Return [X, Y] of the center of cell containing provided text 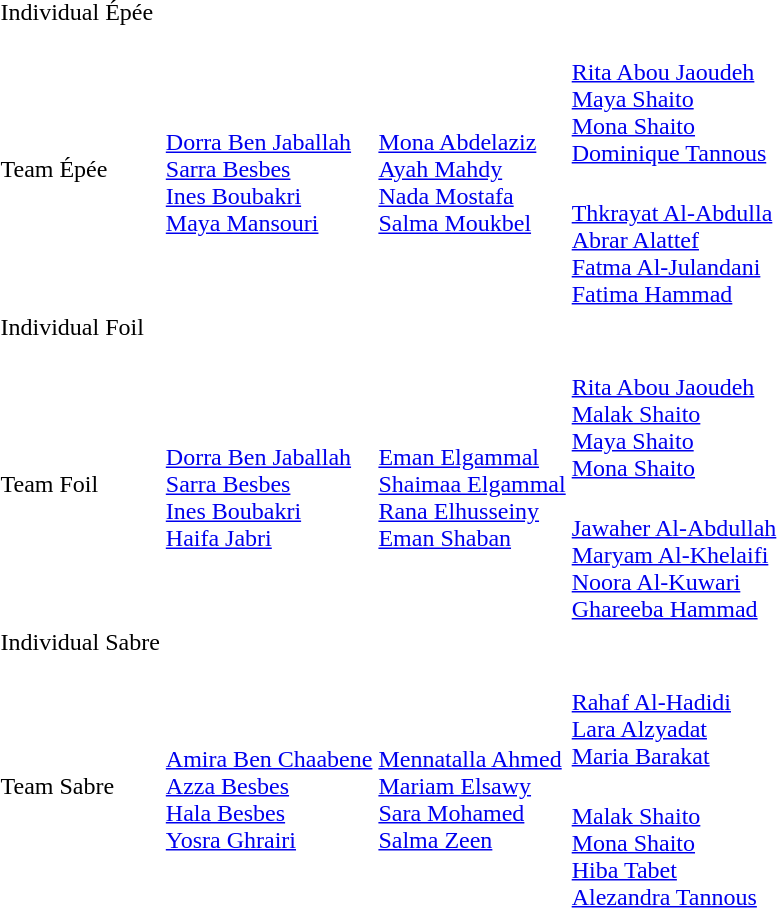
Dorra Ben JaballahSarra BesbesInes BoubakriHaifa Jabri [269, 484]
Mona AbdelazizAyah MahdyNada MostafaSalma Moukbel [472, 170]
Eman ElgammalShaimaa ElgammalRana ElhusseinyEman Shaban [472, 484]
Dorra Ben JaballahSarra BesbesInes BoubakriMaya Mansouri [269, 170]
